Return [X, Y] of the center of cell containing provided text 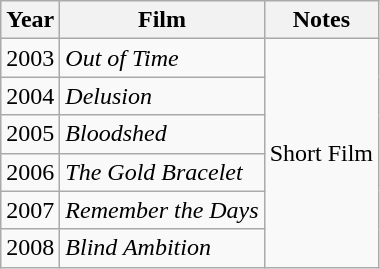
Remember the Days [162, 210]
Out of Time [162, 58]
Notes [321, 20]
2006 [30, 172]
2007 [30, 210]
Bloodshed [162, 134]
Delusion [162, 96]
Year [30, 20]
Film [162, 20]
2008 [30, 248]
2003 [30, 58]
The Gold Bracelet [162, 172]
2005 [30, 134]
Short Film [321, 153]
Blind Ambition [162, 248]
2004 [30, 96]
